From the cell containing the given text, extract its center point as [x, y] coordinate. 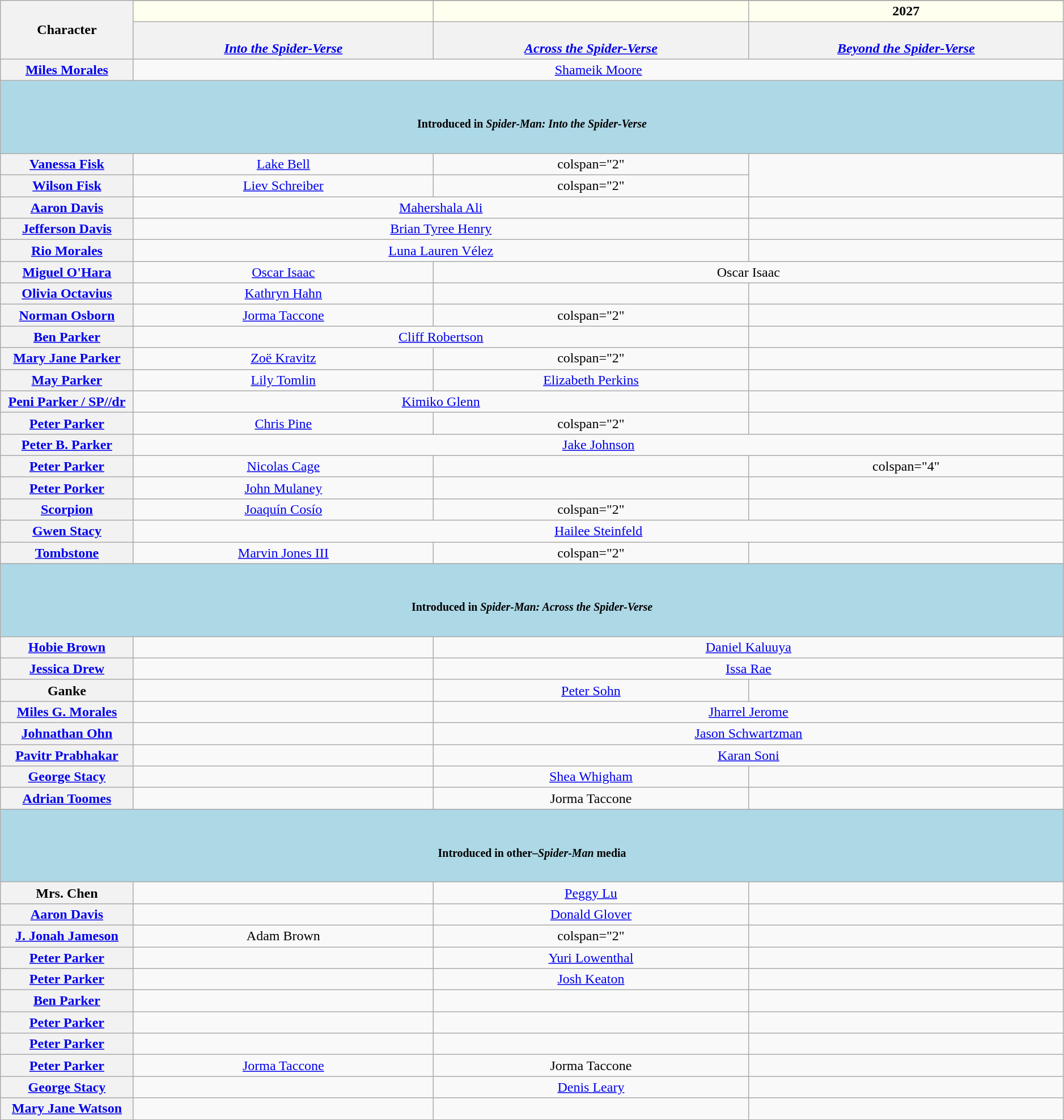
Miles G. Morales [67, 712]
Jessica Drew [67, 669]
Scorpion [67, 510]
Elizabeth Perkins [591, 380]
Johnathan Ohn [67, 734]
Zoë Kravitz [283, 358]
Jharrel Jerome [749, 712]
Across the Spider-Verse [591, 41]
John Mulaney [283, 488]
Into the Spider-Verse [283, 41]
Jason Schwartzman [749, 734]
Lily Tomlin [283, 380]
Adrian Toomes [67, 798]
May Parker [67, 380]
Chris Pine [283, 423]
Norman Osborn [67, 315]
Karan Soni [749, 755]
Hobie Brown [67, 647]
Olivia Octavius [67, 294]
Brian Tyree Henry [441, 229]
Hailee Steinfeld [599, 531]
Liev Schreiber [283, 186]
Jefferson Davis [67, 229]
Nicolas Cage [283, 466]
Mary Jane Watson [67, 1109]
2027 [906, 11]
J. Jonah Jameson [67, 936]
Beyond the Spider-Verse [906, 41]
Wilson Fisk [67, 186]
Shea Whigham [591, 777]
Rio Morales [67, 251]
Character [67, 29]
Miguel O'Hara [67, 272]
Kimiko Glenn [441, 401]
Introduced in other–Spider-Man media [532, 846]
Mrs. Chen [67, 893]
Vanessa Fisk [67, 164]
Peter Sohn [591, 690]
Pavitr Prabhakar [67, 755]
colspan="4" [906, 466]
Josh Keaton [591, 979]
Peter Porker [67, 488]
Miles Morales [67, 70]
Joaquín Cosío [283, 510]
Tombstone [67, 553]
Mary Jane Parker [67, 358]
Yuri Lowenthal [591, 958]
Peter B. Parker [67, 445]
Introduced in Spider-Man: Into the Spider-Verse [532, 117]
Gwen Stacy [67, 531]
Peni Parker / SP//dr [67, 401]
Introduced in Spider-Man: Across the Spider-Verse [532, 600]
Daniel Kaluuya [749, 647]
Shameik Moore [599, 70]
Luna Lauren Vélez [441, 251]
Adam Brown [283, 936]
Mahershala Ali [441, 208]
Ganke [67, 690]
Marvin Jones III [283, 553]
Denis Leary [591, 1087]
Cliff Robertson [441, 337]
Peggy Lu [591, 893]
Kathryn Hahn [283, 294]
Donald Glover [591, 914]
Jake Johnson [599, 445]
Lake Bell [283, 164]
Issa Rae [749, 669]
